Find where the given text appears and provide that cell's center as (X, Y) coordinate. 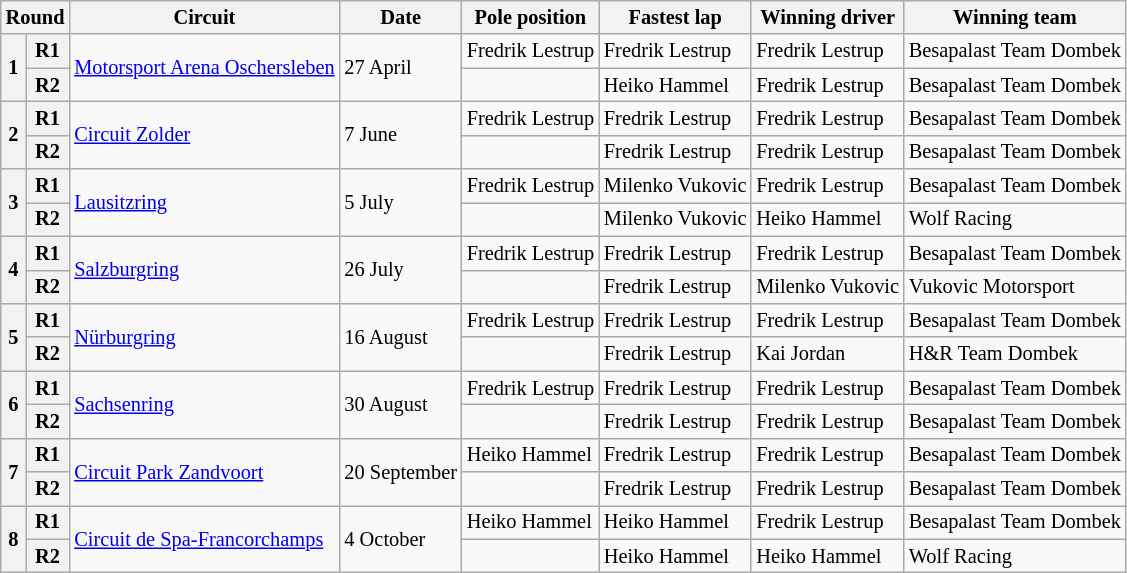
H&R Team Dombek (1015, 354)
Vukovic Motorsport (1015, 287)
Motorsport Arena Oschersleben (204, 68)
Fastest lap (675, 17)
Circuit (204, 17)
1 (14, 68)
Salzburgring (204, 270)
Nürburgring (204, 336)
Circuit de Spa-Francorchamps (204, 538)
30 August (400, 404)
26 July (400, 270)
20 September (400, 472)
4 October (400, 538)
Circuit Zolder (204, 134)
Circuit Park Zandvoort (204, 472)
5 (14, 336)
Winning team (1015, 17)
4 (14, 270)
Round (36, 17)
Kai Jordan (827, 354)
7 (14, 472)
2 (14, 134)
7 June (400, 134)
Date (400, 17)
3 (14, 202)
Sachsenring (204, 404)
6 (14, 404)
Lausitzring (204, 202)
16 August (400, 336)
8 (14, 538)
5 July (400, 202)
27 April (400, 68)
Winning driver (827, 17)
Pole position (530, 17)
